Capture the cell that displays the provided text and extract its [x, y] central coordinate. 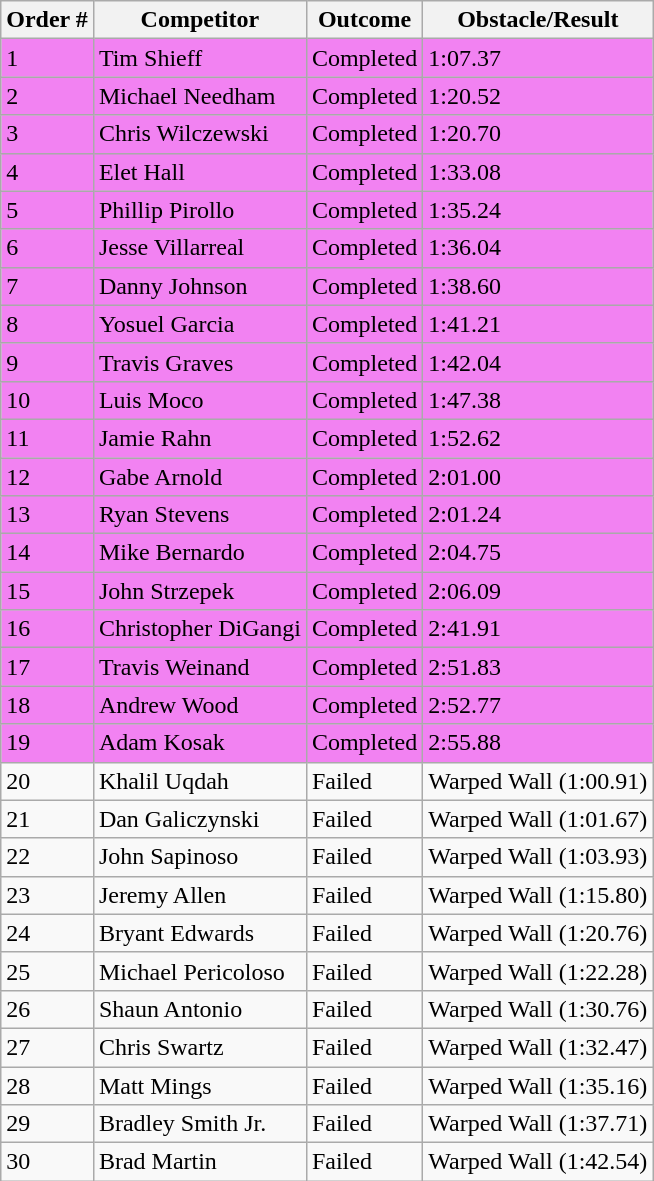
15 [48, 591]
Christopher DiGangi [200, 629]
Warped Wall (1:37.71) [538, 1124]
Chris Wilczewski [200, 134]
John Strzepek [200, 591]
Warped Wall (1:20.76) [538, 933]
Chris Swartz [200, 1047]
Warped Wall (1:30.76) [538, 1009]
Travis Weinand [200, 667]
John Sapinoso [200, 857]
Phillip Pirollo [200, 210]
9 [48, 362]
2 [48, 96]
1:33.08 [538, 172]
Outcome [364, 20]
Warped Wall (1:00.91) [538, 781]
Jeremy Allen [200, 895]
1:07.37 [538, 58]
Michael Pericoloso [200, 971]
Warped Wall (1:35.16) [538, 1085]
Competitor [200, 20]
2:04.75 [538, 553]
2:52.77 [538, 705]
1:47.38 [538, 400]
17 [48, 667]
25 [48, 971]
16 [48, 629]
Matt Mings [200, 1085]
Warped Wall (1:01.67) [538, 819]
Yosuel Garcia [200, 324]
Elet Hall [200, 172]
Travis Graves [200, 362]
2:01.24 [538, 515]
2:01.00 [538, 477]
24 [48, 933]
Brad Martin [200, 1162]
1:20.70 [538, 134]
Warped Wall (1:32.47) [538, 1047]
6 [48, 248]
29 [48, 1124]
Gabe Arnold [200, 477]
22 [48, 857]
Order # [48, 20]
8 [48, 324]
12 [48, 477]
27 [48, 1047]
Warped Wall (1:22.28) [538, 971]
1:52.62 [538, 438]
Michael Needham [200, 96]
14 [48, 553]
Warped Wall (1:42.54) [538, 1162]
1:36.04 [538, 248]
7 [48, 286]
1:41.21 [538, 324]
2:06.09 [538, 591]
Danny Johnson [200, 286]
30 [48, 1162]
20 [48, 781]
Warped Wall (1:03.93) [538, 857]
Bradley Smith Jr. [200, 1124]
18 [48, 705]
26 [48, 1009]
1:35.24 [538, 210]
Warped Wall (1:15.80) [538, 895]
2:51.83 [538, 667]
10 [48, 400]
2:41.91 [538, 629]
23 [48, 895]
Luis Moco [200, 400]
Bryant Edwards [200, 933]
Dan Galiczynski [200, 819]
13 [48, 515]
Tim Shieff [200, 58]
1:42.04 [538, 362]
21 [48, 819]
1 [48, 58]
1:38.60 [538, 286]
1:20.52 [538, 96]
Shaun Antonio [200, 1009]
Adam Kosak [200, 743]
19 [48, 743]
11 [48, 438]
Mike Bernardo [200, 553]
28 [48, 1085]
Obstacle/Result [538, 20]
Ryan Stevens [200, 515]
Jamie Rahn [200, 438]
Andrew Wood [200, 705]
5 [48, 210]
4 [48, 172]
2:55.88 [538, 743]
Jesse Villarreal [200, 248]
3 [48, 134]
Khalil Uqdah [200, 781]
